Locate the cell with the specified text and output its (x, y) center coordinate. 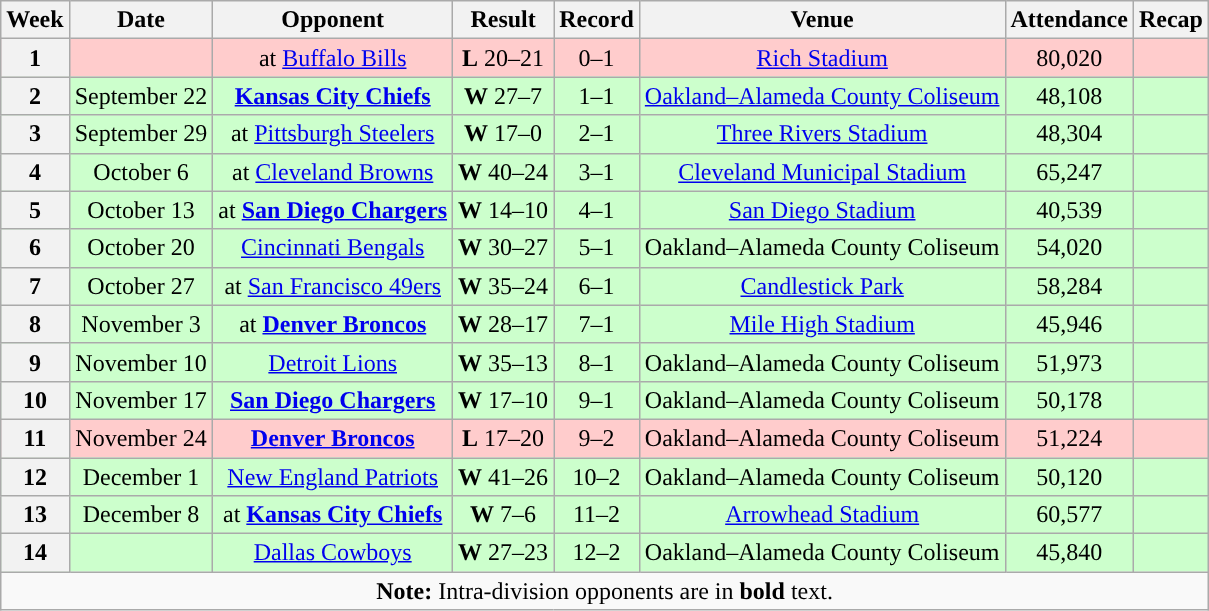
9–1 (597, 400)
W 14–10 (504, 210)
New England Patriots (333, 477)
Result (504, 20)
W 17–0 (504, 134)
Opponent (333, 20)
Date (141, 20)
Recap (1170, 20)
November 24 (141, 438)
Record (597, 20)
9 (35, 362)
3 (35, 134)
Kansas City Chiefs (333, 96)
10 (35, 400)
9–2 (597, 438)
Venue (822, 20)
W 28–17 (504, 324)
65,247 (1069, 172)
W 30–27 (504, 248)
at Buffalo Bills (333, 58)
13 (35, 515)
2–1 (597, 134)
at Pittsburgh Steelers (333, 134)
58,284 (1069, 286)
W 40–24 (504, 172)
4–1 (597, 210)
14 (35, 553)
September 22 (141, 96)
Denver Broncos (333, 438)
51,224 (1069, 438)
October 13 (141, 210)
10–2 (597, 477)
11 (35, 438)
Detroit Lions (333, 362)
December 1 (141, 477)
45,840 (1069, 553)
November 10 (141, 362)
at Denver Broncos (333, 324)
L 17–20 (504, 438)
W 17–10 (504, 400)
12–2 (597, 553)
51,973 (1069, 362)
3–1 (597, 172)
48,304 (1069, 134)
12 (35, 477)
W 35–13 (504, 362)
54,020 (1069, 248)
5 (35, 210)
Cleveland Municipal Stadium (822, 172)
6–1 (597, 286)
December 8 (141, 515)
7–1 (597, 324)
at San Diego Chargers (333, 210)
45,946 (1069, 324)
11–2 (597, 515)
W 27–7 (504, 96)
Mile High Stadium (822, 324)
80,020 (1069, 58)
at Kansas City Chiefs (333, 515)
8–1 (597, 362)
at Cleveland Browns (333, 172)
5–1 (597, 248)
50,120 (1069, 477)
Week (35, 20)
6 (35, 248)
Dallas Cowboys (333, 553)
0–1 (597, 58)
50,178 (1069, 400)
October 20 (141, 248)
48,108 (1069, 96)
Note: Intra-division opponents are in bold text. (605, 591)
W 27–23 (504, 553)
8 (35, 324)
1 (35, 58)
October 6 (141, 172)
W 7–6 (504, 515)
Cincinnati Bengals (333, 248)
40,539 (1069, 210)
Rich Stadium (822, 58)
November 3 (141, 324)
Three Rivers Stadium (822, 134)
2 (35, 96)
60,577 (1069, 515)
September 29 (141, 134)
1–1 (597, 96)
Attendance (1069, 20)
L 20–21 (504, 58)
W 35–24 (504, 286)
7 (35, 286)
W 41–26 (504, 477)
Candlestick Park (822, 286)
Arrowhead Stadium (822, 515)
October 27 (141, 286)
November 17 (141, 400)
4 (35, 172)
San Diego Stadium (822, 210)
at San Francisco 49ers (333, 286)
San Diego Chargers (333, 400)
